Find where the given text appears and provide that cell's center as (X, Y) coordinate. 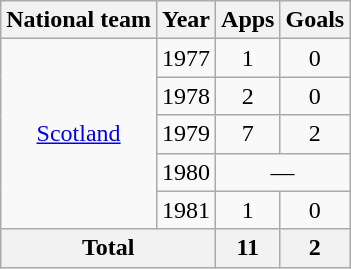
1977 (186, 58)
Goals (315, 20)
1978 (186, 96)
— (283, 172)
1979 (186, 134)
Apps (248, 20)
Scotland (79, 134)
1980 (186, 172)
7 (248, 134)
Year (186, 20)
Total (108, 248)
1981 (186, 210)
National team (79, 20)
11 (248, 248)
